Output the [X, Y] coordinate of the center of the cell containing the given text.  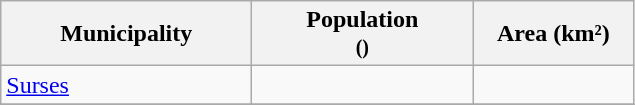
Population () [362, 34]
Area (km²) [554, 34]
Surses [126, 85]
Municipality [126, 34]
